Locate the cell with the specified text and output its (X, Y) center coordinate. 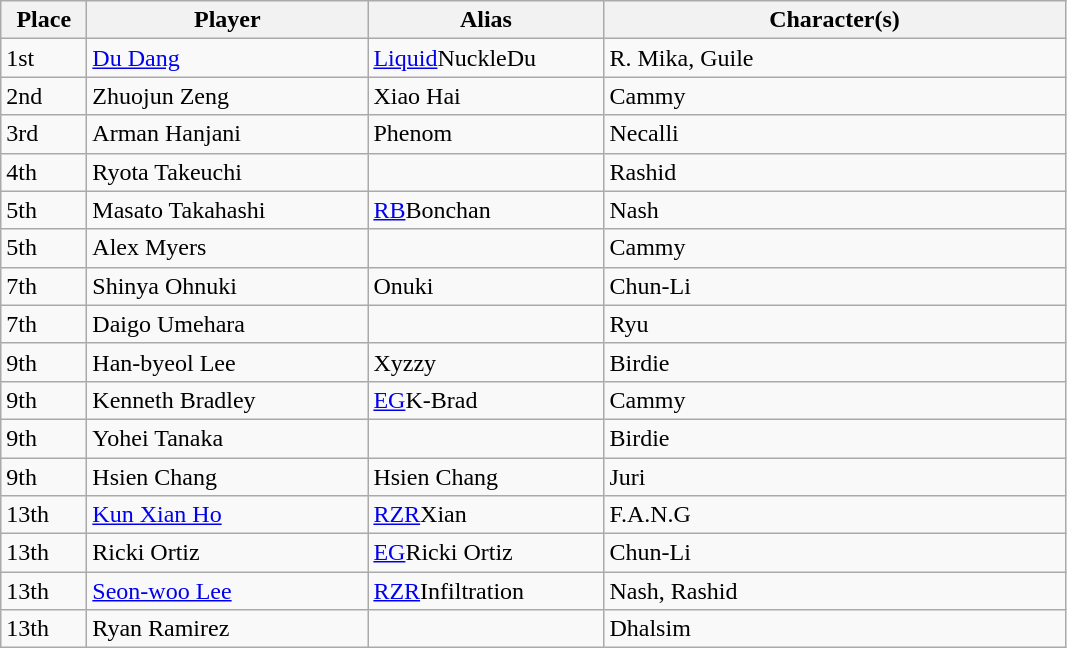
Kenneth Bradley (228, 400)
RZRInfiltration (486, 591)
Zhuojun Zeng (228, 96)
EGRicki Ortiz (486, 553)
Seon-woo Lee (228, 591)
EGK-Brad (486, 400)
F.A.N.G (834, 515)
3rd (44, 134)
Nash, Rashid (834, 591)
RZRXian (486, 515)
Onuki (486, 286)
Rashid (834, 172)
Ryu (834, 324)
Masato Takahashi (228, 210)
Phenom (486, 134)
Ryota Takeuchi (228, 172)
Character(s) (834, 20)
Kun Xian Ho (228, 515)
Arman Hanjani (228, 134)
Necalli (834, 134)
1st (44, 58)
Yohei Tanaka (228, 438)
Player (228, 20)
Ryan Ramirez (228, 629)
Han-byeol Lee (228, 362)
Place (44, 20)
Alex Myers (228, 248)
Shinya Ohnuki (228, 286)
Du Dang (228, 58)
Dhalsim (834, 629)
LiquidNuckleDu (486, 58)
Juri (834, 477)
Ricki Ortiz (228, 553)
R. Mika, Guile (834, 58)
Xiao Hai (486, 96)
Daigo Umehara (228, 324)
Xyzzy (486, 362)
4th (44, 172)
RBBonchan (486, 210)
2nd (44, 96)
Nash (834, 210)
Alias (486, 20)
